Identify which cell holds the provided text, then report its [x, y] central coordinate. 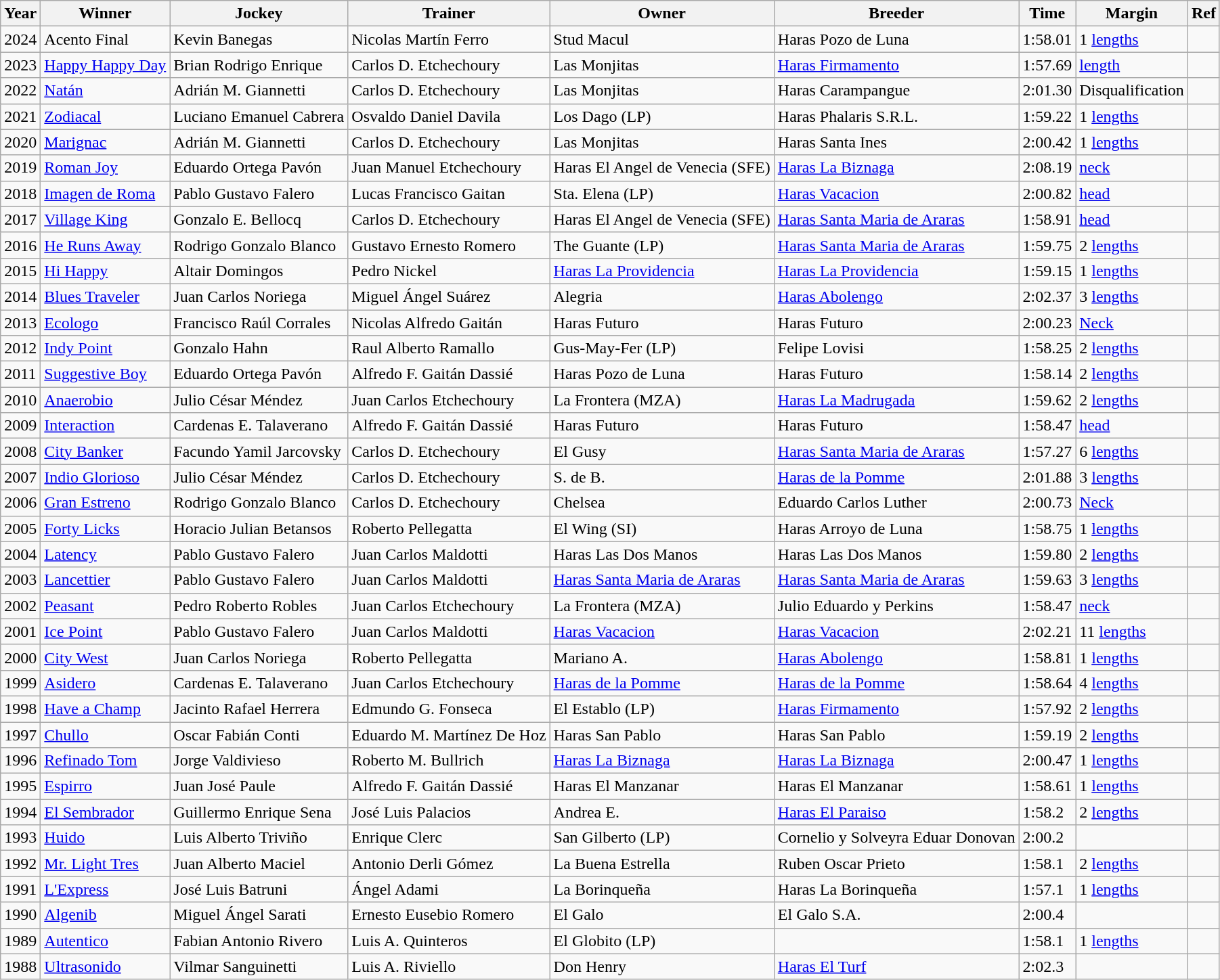
Fabian Antonio Rivero [259, 941]
1:58.81 [1047, 657]
Osvaldo Daniel Davila [449, 116]
Horacio Julian Betansos [259, 529]
Suggestive Boy [106, 374]
1999 [20, 683]
Juan Alberto Maciel [259, 864]
Winner [106, 14]
Chullo [106, 734]
Lucas Francisco Gaitan [449, 194]
2:00.4 [1047, 915]
Altair Domingos [259, 271]
1990 [20, 915]
Raul Alberto Ramallo [449, 349]
1:59.22 [1047, 116]
Breeder [896, 14]
Cornelio y Solveyra Eduar Donovan [896, 838]
Roberto M. Bullrich [449, 761]
2023 [20, 65]
Indy Point [106, 349]
Haras La Borinqueña [896, 889]
2015 [20, 271]
2:02.37 [1047, 296]
Luciano Emanuel Cabrera [259, 116]
1988 [20, 966]
1:59.19 [1047, 734]
1992 [20, 864]
2022 [20, 91]
2004 [20, 554]
1:58.25 [1047, 349]
4 lengths [1132, 683]
Pedro Roberto Robles [259, 606]
11 lengths [1132, 631]
Jorge Valdivieso [259, 761]
Ref [1204, 14]
Los Dago (LP) [662, 116]
2:00.2 [1047, 838]
El Galo [662, 915]
Antonio Derli Gómez [449, 864]
2:00.73 [1047, 503]
La Borinqueña [662, 889]
City Banker [106, 451]
Espirro [106, 786]
Brian Rodrigo Enrique [259, 65]
Haras Arroyo de Luna [896, 529]
2019 [20, 168]
1:59.75 [1047, 245]
Kevin Banegas [259, 39]
Oscar Fabián Conti [259, 734]
Miguel Ángel Sarati [259, 915]
Juan José Paule [259, 786]
Ernesto Eusebio Romero [449, 915]
2008 [20, 451]
José Luis Palacios [449, 812]
Luis A. Quinteros [449, 941]
Imagen de Roma [106, 194]
S. de B. [662, 477]
San Gilberto (LP) [662, 838]
Latency [106, 554]
1:59.62 [1047, 400]
1:58.64 [1047, 683]
1997 [20, 734]
Edmundo G. Fonseca [449, 709]
Refinado Tom [106, 761]
Asidero [106, 683]
Enrique Clerc [449, 838]
Owner [662, 14]
1:58.91 [1047, 219]
Have a Champ [106, 709]
length [1132, 65]
Hi Happy [106, 271]
Nicolas Alfredo Gaitán [449, 323]
Jockey [259, 14]
Acento Final [106, 39]
1:58.61 [1047, 786]
The Guante (LP) [662, 245]
Stud Macul [662, 39]
Marignac [106, 142]
1:58.14 [1047, 374]
2017 [20, 219]
1991 [20, 889]
El Sembrador [106, 812]
Haras Phalaris S.R.L. [896, 116]
2:00.42 [1047, 142]
1:57.27 [1047, 451]
Trainer [449, 14]
2018 [20, 194]
Sta. Elena (LP) [662, 194]
Facundo Yamil Jarcovsky [259, 451]
1998 [20, 709]
Huido [106, 838]
Chelsea [662, 503]
2:00.82 [1047, 194]
Haras El Paraiso [896, 812]
1:57.92 [1047, 709]
2020 [20, 142]
1:59.63 [1047, 580]
2:00.23 [1047, 323]
2013 [20, 323]
2024 [20, 39]
El Establo (LP) [662, 709]
Luis A. Riviello [449, 966]
1993 [20, 838]
José Luis Batruni [259, 889]
2000 [20, 657]
Peasant [106, 606]
1:58.75 [1047, 529]
2011 [20, 374]
1:58.2 [1047, 812]
El Wing (SI) [662, 529]
Ángel Adami [449, 889]
Lancettier [106, 580]
1994 [20, 812]
2:00.47 [1047, 761]
Blues Traveler [106, 296]
Anaerobio [106, 400]
2021 [20, 116]
Vilmar Sanguinetti [259, 966]
Ruben Oscar Prieto [896, 864]
Disqualification [1132, 91]
Happy Happy Day [106, 65]
Margin [1132, 14]
Haras Santa Ines [896, 142]
Francisco Raúl Corrales [259, 323]
1989 [20, 941]
Roman Joy [106, 168]
Gustavo Ernesto Romero [449, 245]
2:01.88 [1047, 477]
Time [1047, 14]
2:02.21 [1047, 631]
Gonzalo E. Bellocq [259, 219]
2003 [20, 580]
El Galo S.A. [896, 915]
Zodiacal [106, 116]
Year [20, 14]
Forty Licks [106, 529]
2005 [20, 529]
2012 [20, 349]
Haras La Madrugada [896, 400]
Alegria [662, 296]
1:59.80 [1047, 554]
1:57.1 [1047, 889]
Interaction [106, 426]
Natán [106, 91]
1995 [20, 786]
2016 [20, 245]
Mariano A. [662, 657]
Julio Eduardo y Perkins [896, 606]
2002 [20, 606]
1:59.15 [1047, 271]
Indio Glorioso [106, 477]
Guillermo Enrique Sena [259, 812]
Jacinto Rafael Herrera [259, 709]
Haras Carampangue [896, 91]
2:01.30 [1047, 91]
1:58.01 [1047, 39]
Nicolas Martín Ferro [449, 39]
6 lengths [1132, 451]
Ice Point [106, 631]
Pedro Nickel [449, 271]
Algenib [106, 915]
City West [106, 657]
Ecologo [106, 323]
Miguel Ángel Suárez [449, 296]
2014 [20, 296]
El Gusy [662, 451]
2:08.19 [1047, 168]
2006 [20, 503]
El Globito (LP) [662, 941]
L'Express [106, 889]
Luis Alberto Triviño [259, 838]
Gus-May-Fer (LP) [662, 349]
Felipe Lovisi [896, 349]
He Runs Away [106, 245]
Don Henry [662, 966]
La Buena Estrella [662, 864]
Ultrasonido [106, 966]
Village King [106, 219]
2007 [20, 477]
Gran Estreno [106, 503]
2001 [20, 631]
Mr. Light Tres [106, 864]
2:02.3 [1047, 966]
2010 [20, 400]
2009 [20, 426]
Juan Manuel Etchechoury [449, 168]
Andrea E. [662, 812]
Haras El Turf [896, 966]
Autentico [106, 941]
Eduardo M. Martínez De Hoz [449, 734]
Gonzalo Hahn [259, 349]
Eduardo Carlos Luther [896, 503]
1996 [20, 761]
1:57.69 [1047, 65]
